Scan for the cell matching the given text and deliver its [X, Y] coordinate at center. 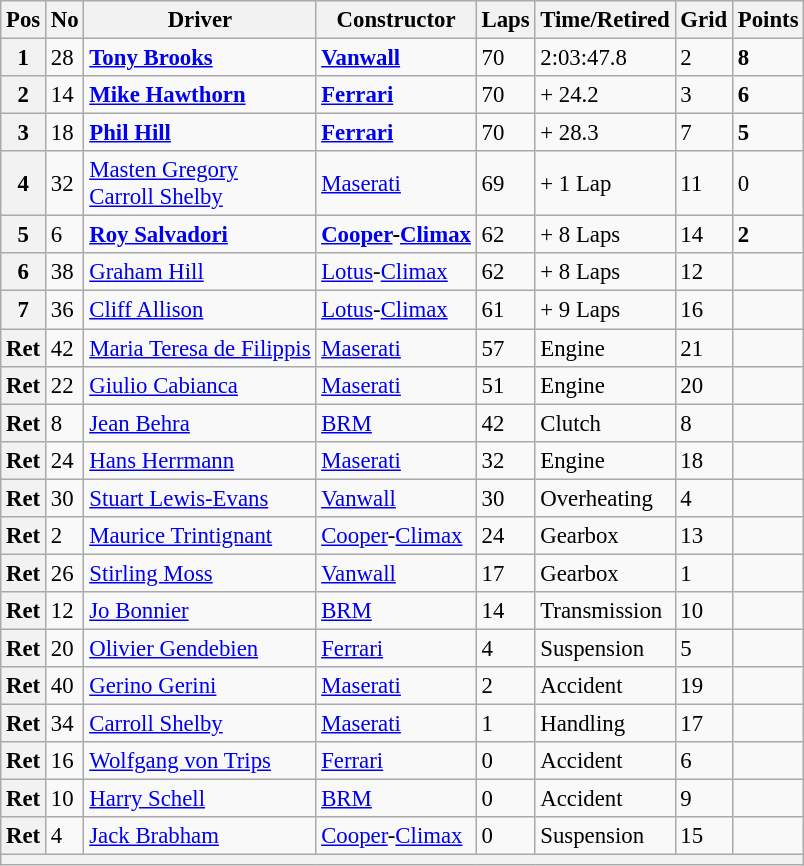
Driver [200, 20]
Maria Teresa de Filippis [200, 348]
Jo Bonnier [200, 611]
Phil Hill [200, 133]
38 [65, 273]
Graham Hill [200, 273]
Jean Behra [200, 423]
Harry Schell [200, 799]
69 [506, 184]
Overheating [605, 498]
19 [704, 686]
Time/Retired [605, 20]
22 [65, 385]
+ 24.2 [605, 95]
Stuart Lewis-Evans [200, 498]
21 [704, 348]
Pos [24, 20]
Carroll Shelby [200, 724]
Mike Hawthorn [200, 95]
Masten Gregory Carroll Shelby [200, 184]
Olivier Gendebien [200, 648]
Clutch [605, 423]
13 [704, 536]
11 [704, 184]
2:03:47.8 [605, 58]
Hans Herrmann [200, 460]
Stirling Moss [200, 573]
28 [65, 58]
36 [65, 310]
Constructor [396, 20]
Tony Brooks [200, 58]
Roy Salvadori [200, 235]
No [65, 20]
34 [65, 724]
Cliff Allison [200, 310]
Handling [605, 724]
Wolfgang von Trips [200, 761]
+ 28.3 [605, 133]
+ 1 Lap [605, 184]
57 [506, 348]
Jack Brabham [200, 836]
+ 9 Laps [605, 310]
Grid [704, 20]
26 [65, 573]
40 [65, 686]
9 [704, 799]
Transmission [605, 611]
15 [704, 836]
51 [506, 385]
Giulio Cabianca [200, 385]
Maurice Trintignant [200, 536]
Gerino Gerini [200, 686]
Laps [506, 20]
Points [768, 20]
61 [506, 310]
